From the cell containing the given text, extract its center point as (x, y) coordinate. 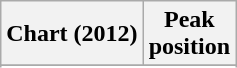
Chart (2012) (72, 34)
Peakposition (189, 34)
